Determine the (x, y) coordinate at the center of the cell enclosing the given text.  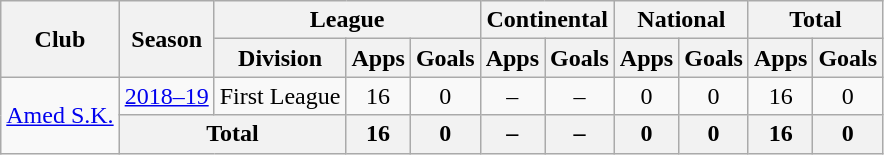
First League (280, 96)
2018–19 (166, 96)
Club (60, 39)
Season (166, 39)
League (347, 20)
Division (280, 58)
Amed S.K. (60, 115)
National (681, 20)
Continental (547, 20)
